Find where the given text appears and provide that cell's center as [x, y] coordinate. 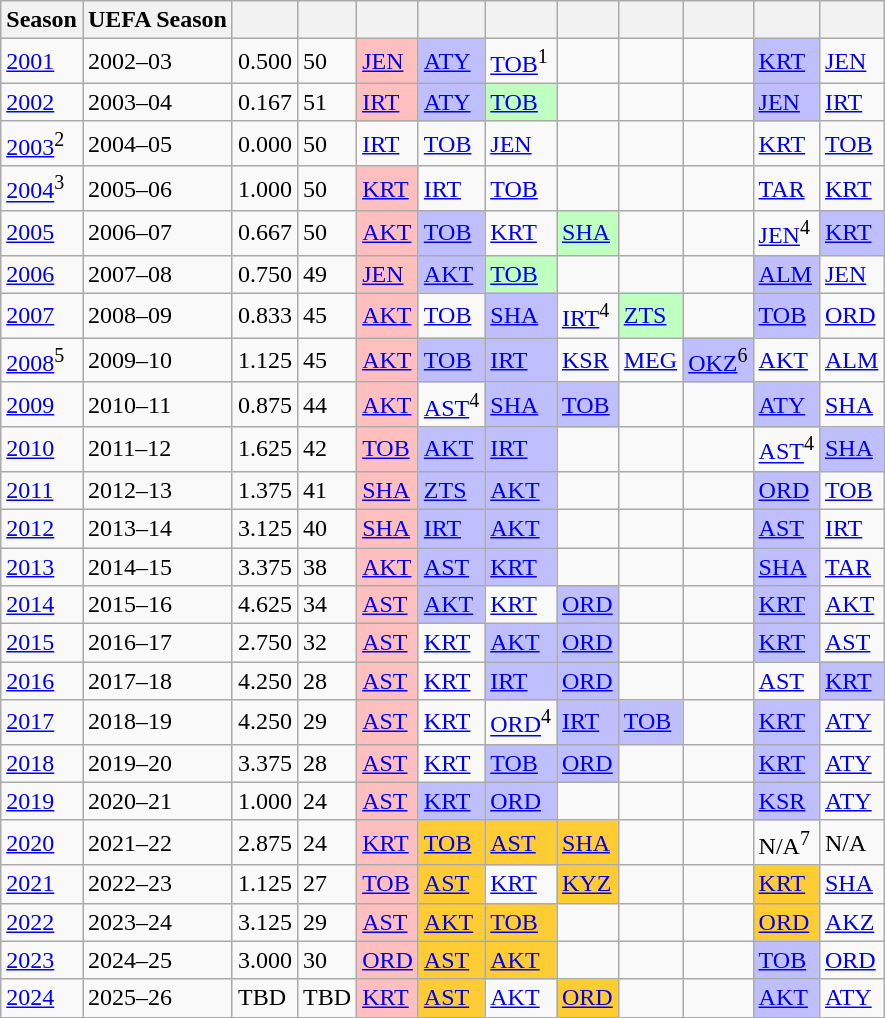
40 [328, 528]
2011–12 [157, 450]
2005–06 [157, 188]
OKZ6 [718, 360]
2001 [42, 62]
MEG [650, 360]
2006 [42, 274]
2025–26 [157, 998]
2013–14 [157, 528]
N/A7 [786, 842]
1.375 [264, 490]
2012 [42, 528]
AKZ [851, 922]
2016 [42, 681]
IRT4 [587, 316]
49 [328, 274]
20043 [42, 188]
27 [328, 884]
51 [328, 102]
44 [328, 404]
0.750 [264, 274]
2.875 [264, 842]
2007 [42, 316]
ORD4 [521, 722]
3.000 [264, 960]
2019–20 [157, 763]
2015–16 [157, 605]
2017 [42, 722]
2022–23 [157, 884]
2006–07 [157, 234]
2011 [42, 490]
2009 [42, 404]
2015 [42, 643]
4.625 [264, 605]
20032 [42, 144]
2002 [42, 102]
2013 [42, 567]
2003–04 [157, 102]
N/A [851, 842]
2021 [42, 884]
0.667 [264, 234]
20085 [42, 360]
0.000 [264, 144]
Season [42, 20]
38 [328, 567]
2020 [42, 842]
2024–25 [157, 960]
2020–21 [157, 801]
2.750 [264, 643]
2007–08 [157, 274]
JEN4 [786, 234]
KYZ [587, 884]
0.500 [264, 62]
2014–15 [157, 567]
2021–22 [157, 842]
2022 [42, 922]
2017–18 [157, 681]
2010–11 [157, 404]
0.167 [264, 102]
2012–13 [157, 490]
2018–19 [157, 722]
2009–10 [157, 360]
2010 [42, 450]
41 [328, 490]
0.875 [264, 404]
2019 [42, 801]
2016–17 [157, 643]
2008–09 [157, 316]
42 [328, 450]
2018 [42, 763]
2004–05 [157, 144]
2005 [42, 234]
2002–03 [157, 62]
34 [328, 605]
TOB1 [521, 62]
2024 [42, 998]
1.625 [264, 450]
30 [328, 960]
UEFA Season [157, 20]
2023–24 [157, 922]
0.833 [264, 316]
2023 [42, 960]
32 [328, 643]
2014 [42, 605]
